Pinpoint the cell where the given text exists, returning its [X, Y] midpoint coordinate. 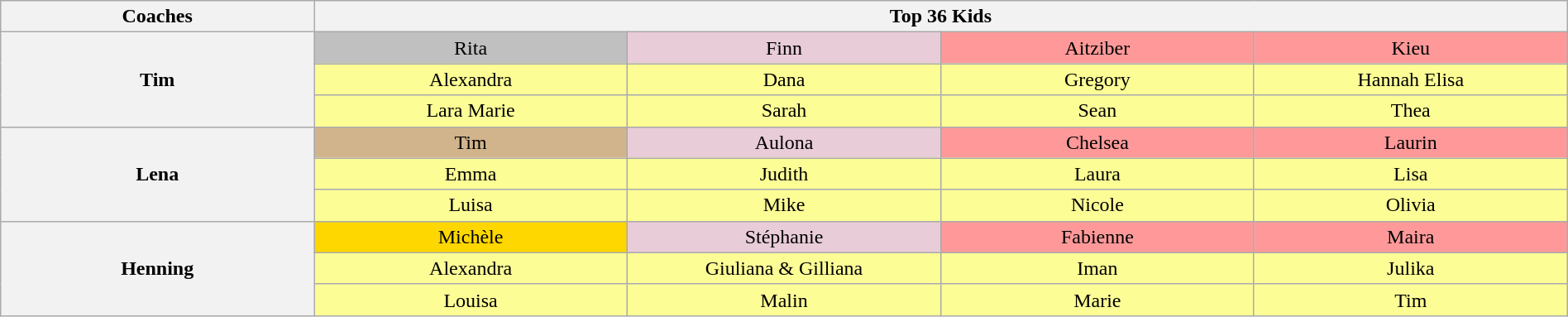
Nicole [1097, 205]
Aitziber [1097, 48]
Laura [1097, 174]
Top 36 Kids [941, 17]
Rita [471, 48]
Hannah Elisa [1411, 79]
Stéphanie [784, 237]
Gregory [1097, 79]
Olivia [1411, 205]
Lara Marie [471, 111]
Kieu [1411, 48]
Sarah [784, 111]
Malin [784, 300]
Mike [784, 205]
Sean [1097, 111]
Henning [157, 268]
Iman [1097, 268]
Dana [784, 79]
Laurin [1411, 142]
Giuliana & Gilliana [784, 268]
Michèle [471, 237]
Emma [471, 174]
Aulona [784, 142]
Luisa [471, 205]
Chelsea [1097, 142]
Maira [1411, 237]
Marie [1097, 300]
Julika [1411, 268]
Thea [1411, 111]
Coaches [157, 17]
Lisa [1411, 174]
Fabienne [1097, 237]
Judith [784, 174]
Finn [784, 48]
Louisa [471, 300]
Lena [157, 174]
